Extract the (x, y) coordinate from the center of the cell holding the provided text.  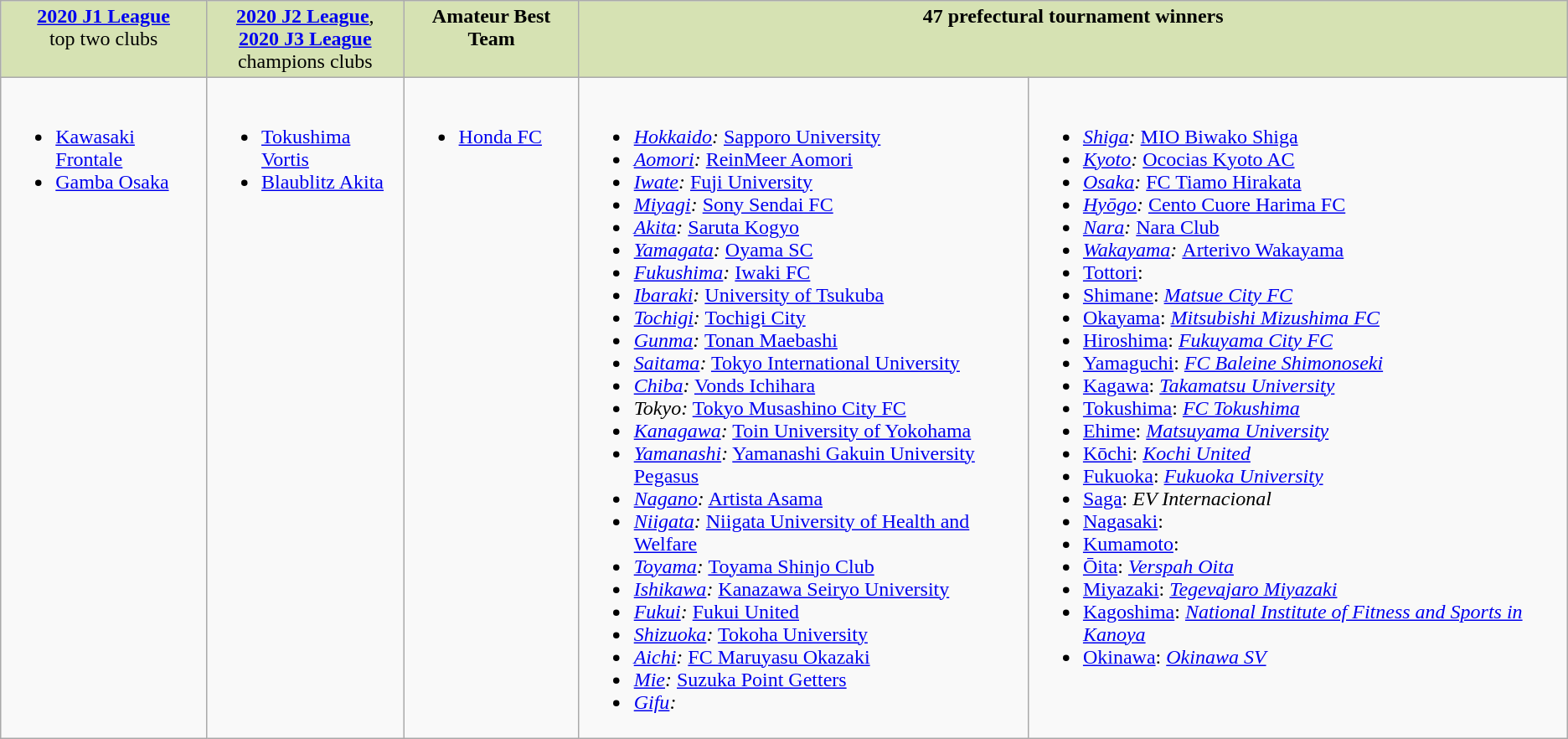
2020 J2 League,2020 J3 Leaguechampions clubs (305, 39)
Amateur Best Team (491, 39)
47 prefectural tournament winners (1073, 39)
Honda FC (491, 408)
Tokushima VortisBlaublitz Akita (305, 408)
2020 J1 Leaguetop two clubs (104, 39)
Kawasaki FrontaleGamba Osaka (104, 408)
